Locate the cell with the specified text and output its (x, y) center coordinate. 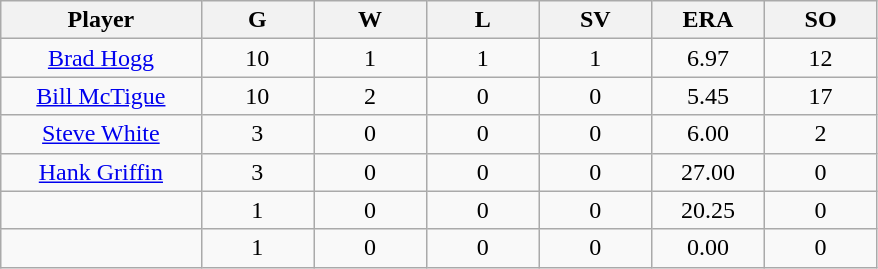
0.00 (708, 248)
SV (596, 20)
6.97 (708, 58)
ERA (708, 20)
Steve White (101, 134)
17 (820, 96)
12 (820, 58)
Hank Griffin (101, 172)
5.45 (708, 96)
SO (820, 20)
Brad Hogg (101, 58)
W (370, 20)
L (482, 20)
20.25 (708, 210)
G (258, 20)
6.00 (708, 134)
27.00 (708, 172)
Player (101, 20)
Bill McTigue (101, 96)
